Capture the cell that displays the provided text and extract its [x, y] central coordinate. 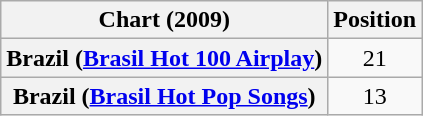
13 [375, 96]
Chart (2009) [164, 20]
21 [375, 58]
Brazil (Brasil Hot Pop Songs) [164, 96]
Brazil (Brasil Hot 100 Airplay) [164, 58]
Position [375, 20]
